For the text-containing cell, return its midpoint in (X, Y) coordinate format. 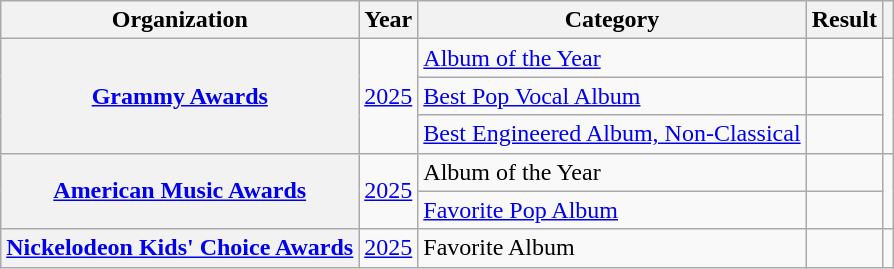
Result (844, 20)
Best Pop Vocal Album (612, 96)
Favorite Pop Album (612, 210)
Favorite Album (612, 248)
American Music Awards (180, 191)
Nickelodeon Kids' Choice Awards (180, 248)
Best Engineered Album, Non-Classical (612, 134)
Category (612, 20)
Organization (180, 20)
Year (388, 20)
Grammy Awards (180, 96)
